Detect which cell encompasses the target text, then output its (x, y) center coordinate. 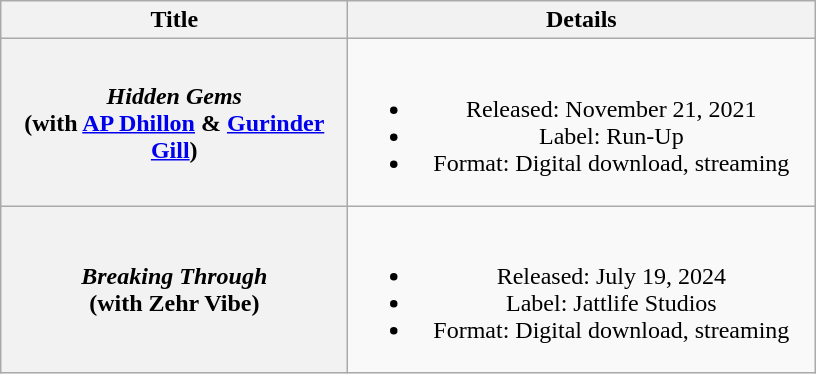
Details (582, 20)
Breaking Through(with Zehr Vibe) (174, 290)
Hidden Gems(with AP Dhillon & Gurinder Gill) (174, 122)
Title (174, 20)
Released: July 19, 2024Label: Jattlife StudiosFormat: Digital download, streaming (582, 290)
Released: November 21, 2021Label: Run-UpFormat: Digital download, streaming (582, 122)
